Extract the [x, y] coordinate from the center of the cell holding the provided text.  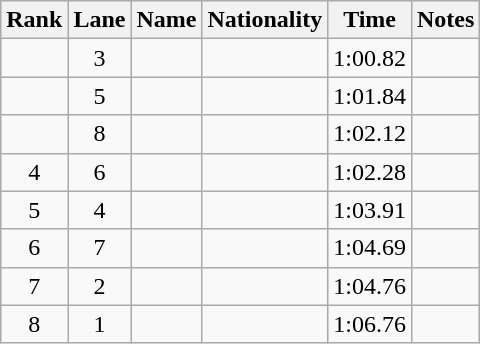
1:04.76 [370, 286]
1 [100, 324]
Time [370, 20]
1:02.28 [370, 172]
1:06.76 [370, 324]
3 [100, 58]
Notes [445, 20]
Lane [100, 20]
Name [166, 20]
Rank [34, 20]
Nationality [265, 20]
1:02.12 [370, 134]
1:01.84 [370, 96]
2 [100, 286]
1:00.82 [370, 58]
1:04.69 [370, 248]
1:03.91 [370, 210]
